Determine the [X, Y] coordinate at the center of the cell enclosing the given text.  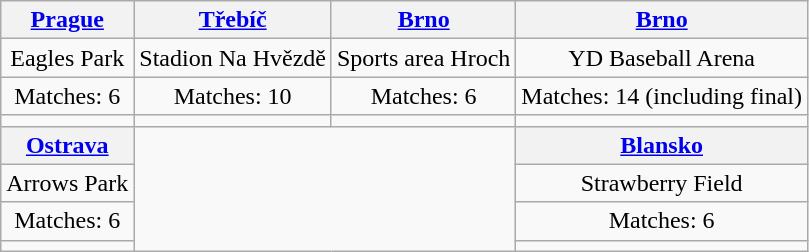
Blansko [662, 145]
Třebíč [233, 20]
Matches: 14 (including final) [662, 96]
Ostrava [68, 145]
YD Baseball Arena [662, 58]
Arrows Park [68, 183]
Prague [68, 20]
Sports area Hroch [423, 58]
Matches: 10 [233, 96]
Stadion Na Hvězdě [233, 58]
Strawberry Field [662, 183]
Eagles Park [68, 58]
